Capture the cell that displays the provided text and extract its (X, Y) central coordinate. 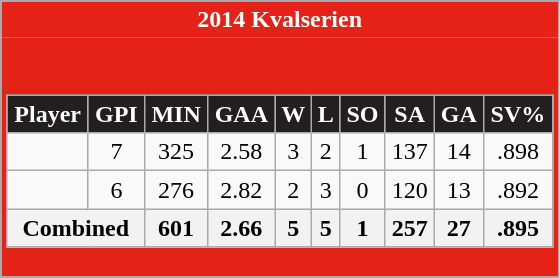
0 (362, 190)
6 (116, 190)
2014 Kvalserien (280, 20)
13 (458, 190)
7 (116, 152)
GAA (242, 114)
MIN (176, 114)
27 (458, 228)
SV% (518, 114)
2.82 (242, 190)
2.58 (242, 152)
GA (458, 114)
137 (410, 152)
.895 (518, 228)
.892 (518, 190)
276 (176, 190)
325 (176, 152)
601 (176, 228)
120 (410, 190)
Player GPI MIN GAA W L SO SA GA SV% 7 325 2.58 3 2 1 137 14 .898 6 276 2.82 2 3 0 120 13 .892 Combined 601 2.66 5 5 1 257 27 .895 (280, 158)
SA (410, 114)
W (294, 114)
Combined (76, 228)
14 (458, 152)
2.66 (242, 228)
257 (410, 228)
GPI (116, 114)
.898 (518, 152)
L (326, 114)
Player (48, 114)
SO (362, 114)
